Locate the cell with the specified text and output its [x, y] center coordinate. 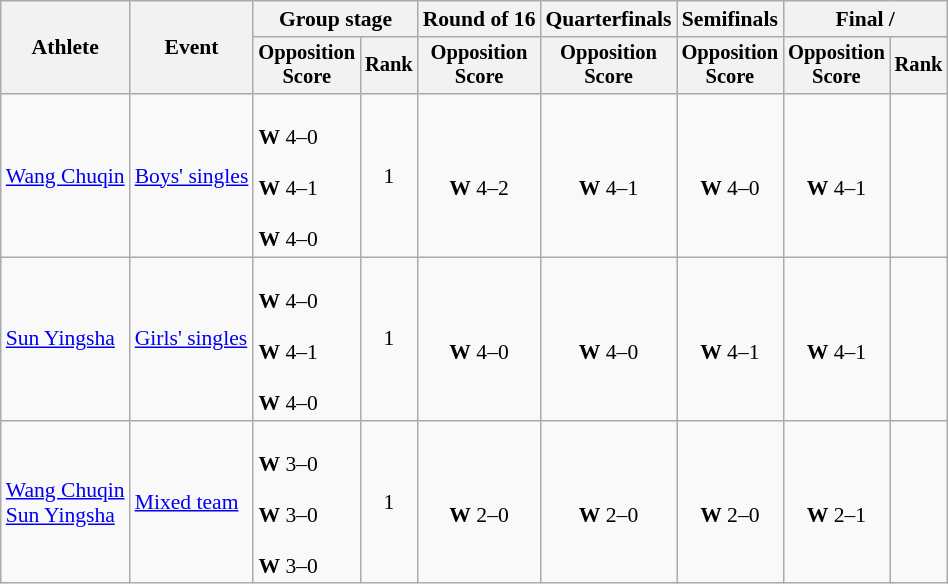
Event [192, 48]
Sun Yingsha [66, 340]
Wang Chuqin [66, 176]
Boys' singles [192, 176]
Wang ChuqinSun Yingsha [66, 502]
Mixed team [192, 502]
W 4–2 [480, 176]
Quarterfinals [608, 19]
W 2–1 [836, 502]
Girls' singles [192, 340]
Semifinals [730, 19]
Final / [865, 19]
W 3–0W 3–0W 3–0 [306, 502]
Group stage [335, 19]
Round of 16 [480, 19]
Athlete [66, 48]
